Provide the (X, Y) coordinate of the cell's center where the given text is located.  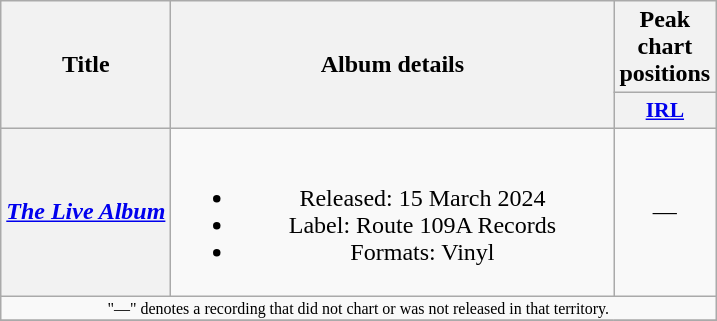
Album details (392, 65)
— (665, 212)
Title (86, 65)
Released: 15 March 2024Label: Route 109A RecordsFormats: Vinyl (392, 212)
Peak chart positions (665, 47)
"—" denotes a recording that did not chart or was not released in that territory. (358, 308)
IRL (665, 111)
The Live Album (86, 212)
